Search for the cell housing the specified text and yield its (X, Y) center coordinate. 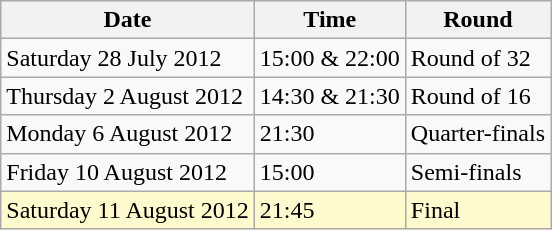
Final (478, 210)
21:30 (330, 134)
Friday 10 August 2012 (128, 172)
Round (478, 20)
Time (330, 20)
15:00 & 22:00 (330, 58)
21:45 (330, 210)
Saturday 11 August 2012 (128, 210)
Round of 16 (478, 96)
Thursday 2 August 2012 (128, 96)
Round of 32 (478, 58)
Saturday 28 July 2012 (128, 58)
Quarter-finals (478, 134)
Monday 6 August 2012 (128, 134)
14:30 & 21:30 (330, 96)
15:00 (330, 172)
Date (128, 20)
Semi-finals (478, 172)
